Identify which cell holds the provided text, then report its (X, Y) central coordinate. 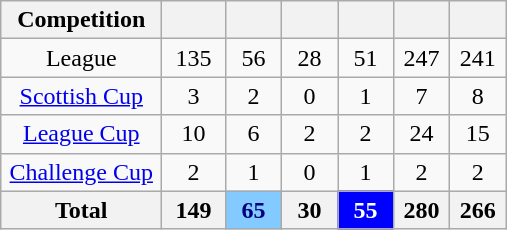
24 (422, 134)
6 (253, 134)
135 (194, 58)
10 (194, 134)
247 (422, 58)
Challenge Cup (82, 172)
8 (478, 96)
7 (422, 96)
30 (309, 210)
League Cup (82, 134)
League (82, 58)
Total (82, 210)
28 (309, 58)
Scottish Cup (82, 96)
3 (194, 96)
149 (194, 210)
65 (253, 210)
51 (366, 58)
280 (422, 210)
Competition (82, 20)
55 (366, 210)
56 (253, 58)
266 (478, 210)
15 (478, 134)
241 (478, 58)
